Determine the [X, Y] coordinate at the center of the cell enclosing the given text.  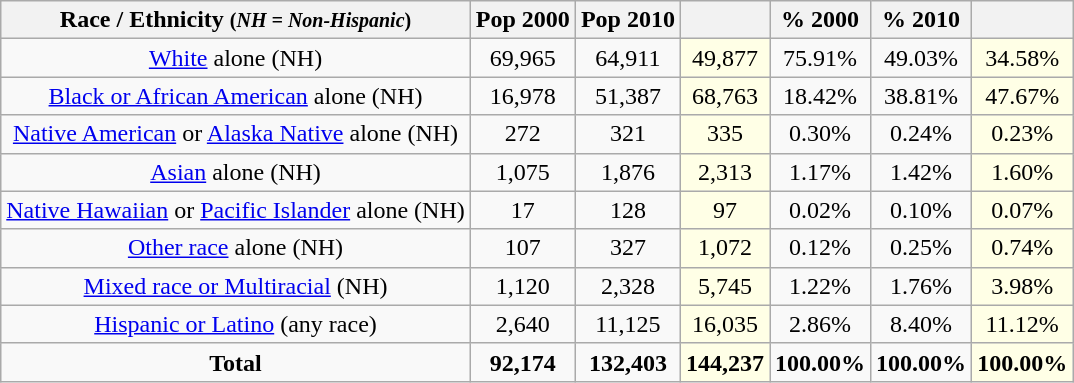
1,876 [628, 172]
75.91% [820, 58]
% 2000 [820, 20]
0.23% [1022, 134]
18.42% [820, 96]
0.12% [820, 248]
Native American or Alaska Native alone (NH) [236, 134]
Black or African American alone (NH) [236, 96]
49,877 [724, 58]
17 [522, 210]
0.74% [1022, 248]
1.42% [922, 172]
144,237 [724, 362]
2,313 [724, 172]
Mixed race or Multiracial (NH) [236, 286]
47.67% [1022, 96]
34.58% [1022, 58]
3.98% [1022, 286]
Total [236, 362]
0.10% [922, 210]
0.07% [1022, 210]
0.24% [922, 134]
107 [522, 248]
Other race alone (NH) [236, 248]
1.76% [922, 286]
0.30% [820, 134]
49.03% [922, 58]
5,745 [724, 286]
1,120 [522, 286]
11.12% [1022, 324]
Native Hawaiian or Pacific Islander alone (NH) [236, 210]
64,911 [628, 58]
69,965 [522, 58]
8.40% [922, 324]
92,174 [522, 362]
2.86% [820, 324]
1,072 [724, 248]
Race / Ethnicity (NH = Non-Hispanic) [236, 20]
335 [724, 134]
1.60% [1022, 172]
Hispanic or Latino (any race) [236, 324]
1.17% [820, 172]
272 [522, 134]
2,640 [522, 324]
16,035 [724, 324]
16,978 [522, 96]
38.81% [922, 96]
0.25% [922, 248]
51,387 [628, 96]
% 2010 [922, 20]
Pop 2000 [522, 20]
Pop 2010 [628, 20]
132,403 [628, 362]
White alone (NH) [236, 58]
11,125 [628, 324]
2,328 [628, 286]
1,075 [522, 172]
97 [724, 210]
Asian alone (NH) [236, 172]
68,763 [724, 96]
0.02% [820, 210]
327 [628, 248]
128 [628, 210]
1.22% [820, 286]
321 [628, 134]
